Output the [x, y] coordinate of the center of the cell containing the given text.  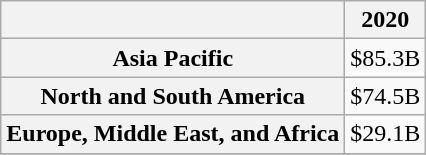
$74.5B [386, 96]
Asia Pacific [173, 58]
$85.3B [386, 58]
Europe, Middle East, and Africa [173, 134]
$29.1B [386, 134]
North and South America [173, 96]
2020 [386, 20]
